For the text-containing cell, return its midpoint in (x, y) coordinate format. 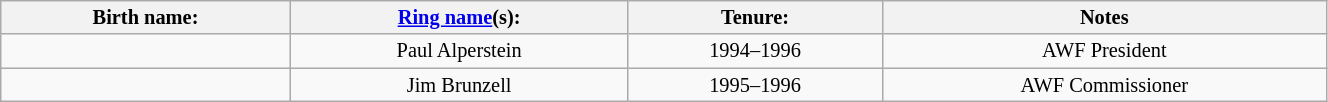
Tenure: (755, 17)
Notes (1104, 17)
1995–1996 (755, 85)
Birth name: (146, 17)
AWF Commissioner (1104, 85)
1994–1996 (755, 51)
AWF President (1104, 51)
Jim Brunzell (459, 85)
Ring name(s): (459, 17)
Paul Alperstein (459, 51)
